Scan for the cell matching the given text and deliver its (X, Y) coordinate at center. 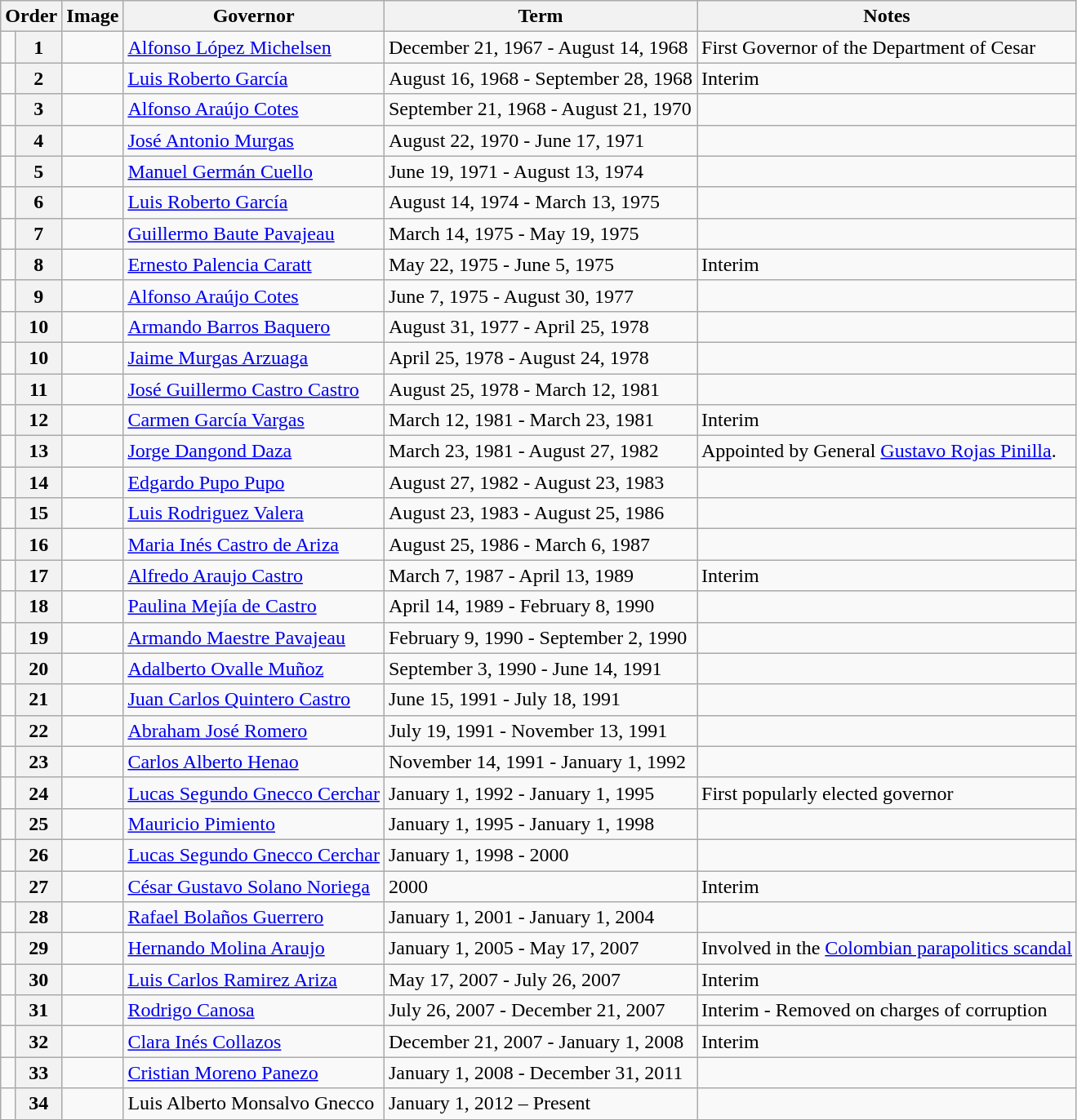
33 (39, 1073)
January 1, 2001 - January 1, 2004 (541, 918)
July 19, 1991 - November 13, 1991 (541, 731)
Order (31, 16)
Manuel Germán Cuello (254, 171)
August 25, 1986 - March 6, 1987 (541, 544)
Involved in the Colombian parapolitics scandal (887, 949)
Armando Maestre Pavajeau (254, 638)
First Governor of the Department of Cesar (887, 47)
Edgardo Pupo Pupo (254, 482)
20 (39, 669)
Rafael Bolaños Guerrero (254, 918)
Adalberto Ovalle Muñoz (254, 669)
September 3, 1990 - June 14, 1991 (541, 669)
Mauricio Pimiento (254, 824)
January 1, 2012 – Present (541, 1104)
Clara Inés Collazos (254, 1042)
August 16, 1968 - September 28, 1968 (541, 78)
April 25, 1978 - August 24, 1978 (541, 358)
13 (39, 451)
14 (39, 482)
August 14, 1974 - March 13, 1975 (541, 202)
José Guillermo Castro Castro (254, 389)
24 (39, 793)
January 1, 1995 - January 1, 1998 (541, 824)
7 (39, 233)
Jaime Murgas Arzuaga (254, 358)
Luis Alberto Monsalvo Gnecco (254, 1104)
2 (39, 78)
21 (39, 700)
Image (93, 16)
May 22, 1975 - June 5, 1975 (541, 264)
8 (39, 264)
June 19, 1971 - August 13, 1974 (541, 171)
Alfredo Araujo Castro (254, 576)
Term (541, 16)
June 7, 1975 - August 30, 1977 (541, 296)
9 (39, 296)
Interim - Removed on charges of corruption (887, 1011)
29 (39, 949)
January 1, 1998 - 2000 (541, 855)
March 12, 1981 - March 23, 1981 (541, 420)
28 (39, 918)
25 (39, 824)
First popularly elected governor (887, 793)
March 14, 1975 - May 19, 1975 (541, 233)
19 (39, 638)
31 (39, 1011)
March 23, 1981 - August 27, 1982 (541, 451)
11 (39, 389)
February 9, 1990 - September 2, 1990 (541, 638)
Abraham José Romero (254, 731)
August 25, 1978 - March 12, 1981 (541, 389)
Juan Carlos Quintero Castro (254, 700)
July 26, 2007 - December 21, 2007 (541, 1011)
30 (39, 980)
César Gustavo Solano Noriega (254, 886)
August 22, 1970 - June 17, 1971 (541, 140)
August 27, 1982 - August 23, 1983 (541, 482)
Maria Inés Castro de Ariza (254, 544)
17 (39, 576)
Alfonso López Michelsen (254, 47)
November 14, 1991 - January 1, 1992 (541, 762)
15 (39, 513)
2000 (541, 886)
26 (39, 855)
March 7, 1987 - April 13, 1989 (541, 576)
Ernesto Palencia Caratt (254, 264)
April 14, 1989 - February 8, 1990 (541, 607)
May 17, 2007 - July 26, 2007 (541, 980)
August 31, 1977 - April 25, 1978 (541, 327)
August 23, 1983 - August 25, 1986 (541, 513)
Notes (887, 16)
Carlos Alberto Henao (254, 762)
6 (39, 202)
Armando Barros Baquero (254, 327)
12 (39, 420)
Jorge Dangond Daza (254, 451)
Hernando Molina Araujo (254, 949)
January 1, 1992 - January 1, 1995 (541, 793)
22 (39, 731)
32 (39, 1042)
December 21, 1967 - August 14, 1968 (541, 47)
December 21, 2007 - January 1, 2008 (541, 1042)
José Antonio Murgas (254, 140)
5 (39, 171)
Carmen García Vargas (254, 420)
34 (39, 1104)
1 (39, 47)
3 (39, 109)
4 (39, 140)
Governor (254, 16)
Luis Carlos Ramirez Ariza (254, 980)
Guillermo Baute Pavajeau (254, 233)
June 15, 1991 - July 18, 1991 (541, 700)
Rodrigo Canosa (254, 1011)
16 (39, 544)
January 1, 2008 - December 31, 2011 (541, 1073)
Paulina Mejía de Castro (254, 607)
Cristian Moreno Panezo (254, 1073)
January 1, 2005 - May 17, 2007 (541, 949)
23 (39, 762)
18 (39, 607)
27 (39, 886)
Appointed by General Gustavo Rojas Pinilla. (887, 451)
Luis Rodriguez Valera (254, 513)
September 21, 1968 - August 21, 1970 (541, 109)
